Search for the cell housing the specified text and yield its [x, y] center coordinate. 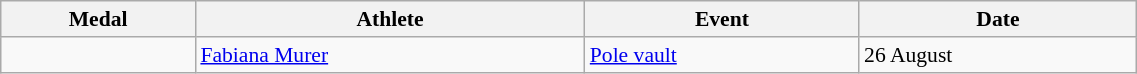
Athlete [390, 19]
26 August [998, 55]
Pole vault [722, 55]
Event [722, 19]
Fabiana Murer [390, 55]
Medal [98, 19]
Date [998, 19]
